Extract the (X, Y) coordinate from the center of the cell holding the provided text.  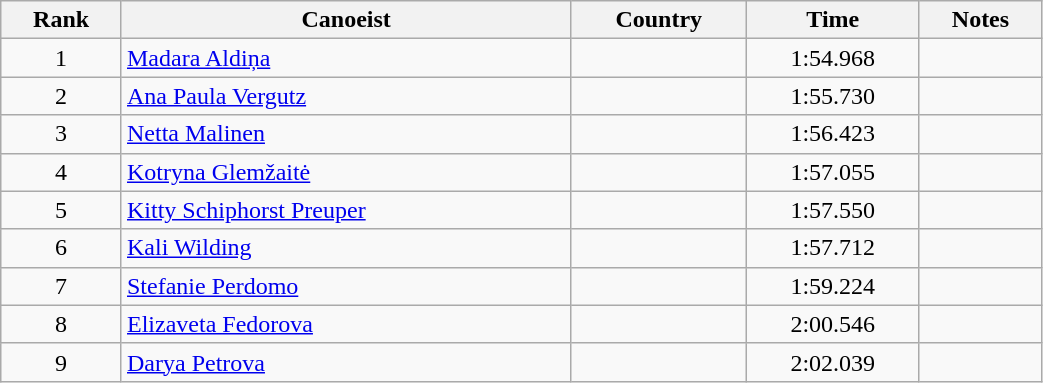
Kitty Schiphorst Preuper (346, 210)
Country (659, 20)
Ana Paula Vergutz (346, 96)
Darya Petrova (346, 362)
1:54.968 (833, 58)
9 (62, 362)
Elizaveta Fedorova (346, 324)
6 (62, 248)
1:55.730 (833, 96)
8 (62, 324)
Netta Malinen (346, 134)
Madara Aldiņa (346, 58)
Canoeist (346, 20)
2:00.546 (833, 324)
7 (62, 286)
Kali Wilding (346, 248)
Stefanie Perdomo (346, 286)
1:57.055 (833, 172)
Rank (62, 20)
Notes (980, 20)
2 (62, 96)
5 (62, 210)
Kotryna Glemžaitė (346, 172)
4 (62, 172)
1 (62, 58)
3 (62, 134)
2:02.039 (833, 362)
1:56.423 (833, 134)
1:59.224 (833, 286)
1:57.712 (833, 248)
1:57.550 (833, 210)
Time (833, 20)
